Capture the cell that displays the provided text and extract its [X, Y] central coordinate. 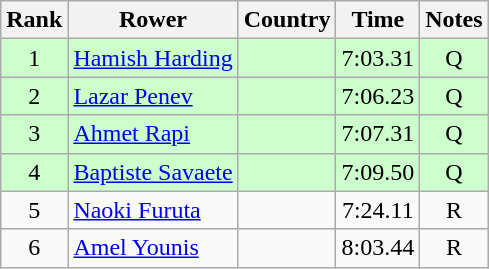
7:07.31 [378, 134]
Baptiste Savaete [153, 172]
Rower [153, 20]
7:09.50 [378, 172]
Time [378, 20]
Hamish Harding [153, 58]
4 [34, 172]
Naoki Furuta [153, 210]
5 [34, 210]
3 [34, 134]
7:24.11 [378, 210]
Lazar Penev [153, 96]
2 [34, 96]
Rank [34, 20]
Notes [454, 20]
7:06.23 [378, 96]
6 [34, 248]
1 [34, 58]
Amel Younis [153, 248]
Ahmet Rapi [153, 134]
Country [287, 20]
8:03.44 [378, 248]
7:03.31 [378, 58]
